Scan for the cell matching the given text and deliver its [x, y] coordinate at center. 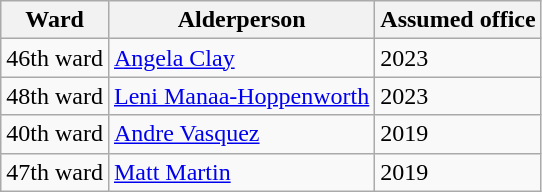
Angela Clay [241, 58]
47th ward [55, 172]
48th ward [55, 96]
Leni Manaa-Hoppenworth [241, 96]
Matt Martin [241, 172]
46th ward [55, 58]
Andre Vasquez [241, 134]
40th ward [55, 134]
Alderperson [241, 20]
Assumed office [458, 20]
Ward [55, 20]
